Pinpoint the cell where the given text exists, returning its [x, y] midpoint coordinate. 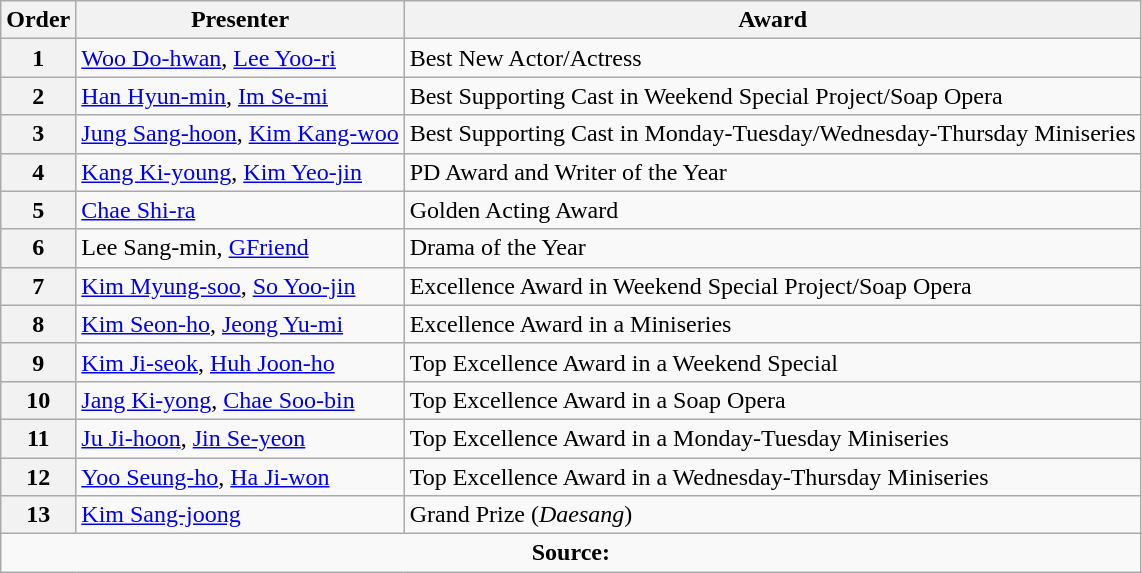
Top Excellence Award in a Soap Opera [772, 400]
Top Excellence Award in a Weekend Special [772, 362]
Kim Myung-soo, So Yoo-jin [240, 286]
Top Excellence Award in a Monday-Tuesday Miniseries [772, 438]
5 [38, 210]
9 [38, 362]
Han Hyun-min, Im Se-mi [240, 96]
12 [38, 477]
Source: [571, 553]
Golden Acting Award [772, 210]
Best Supporting Cast in Monday-Tuesday/Wednesday-Thursday Miniseries [772, 134]
Kang Ki-young, Kim Yeo-jin [240, 172]
3 [38, 134]
Top Excellence Award in a Wednesday-Thursday Miniseries [772, 477]
2 [38, 96]
Best New Actor/Actress [772, 58]
8 [38, 324]
Kim Ji-seok, Huh Joon-ho [240, 362]
Best Supporting Cast in Weekend Special Project/Soap Opera [772, 96]
4 [38, 172]
Lee Sang-min, GFriend [240, 248]
Ju Ji-hoon, Jin Se-yeon [240, 438]
Kim Seon-ho, Jeong Yu-mi [240, 324]
1 [38, 58]
11 [38, 438]
Excellence Award in Weekend Special Project/Soap Opera [772, 286]
Grand Prize (Daesang) [772, 515]
Chae Shi-ra [240, 210]
Jang Ki-yong, Chae Soo-bin [240, 400]
7 [38, 286]
Order [38, 20]
13 [38, 515]
PD Award and Writer of the Year [772, 172]
Excellence Award in a Miniseries [772, 324]
Award [772, 20]
Woo Do-hwan, Lee Yoo-ri [240, 58]
Presenter [240, 20]
Yoo Seung-ho, Ha Ji-won [240, 477]
Jung Sang-hoon, Kim Kang-woo [240, 134]
10 [38, 400]
Drama of the Year [772, 248]
6 [38, 248]
Kim Sang-joong [240, 515]
